Determine the [x, y] coordinate at the center of the cell enclosing the given text.  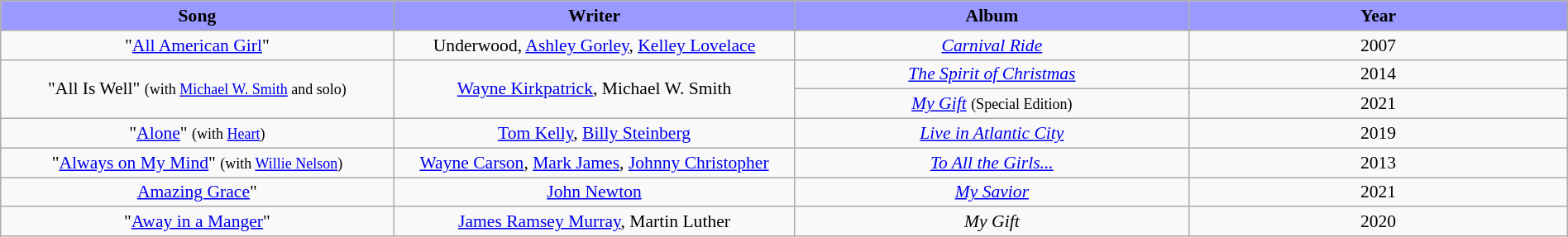
Underwood, Ashley Gorley, Kelley Lovelace [594, 45]
"Away in a Manger" [197, 221]
Song [197, 16]
My Gift (Special Edition) [992, 104]
John Newton [594, 192]
2019 [1378, 133]
2007 [1378, 45]
Tom Kelly, Billy Steinberg [594, 133]
Album [992, 16]
2020 [1378, 221]
The Spirit of Christmas [992, 74]
2013 [1378, 163]
Year [1378, 16]
2014 [1378, 74]
My Savior [992, 192]
Writer [594, 16]
"Always on My Mind" (with Willie Nelson) [197, 163]
My Gift [992, 221]
Wayne Carson, Mark James, Johnny Christopher [594, 163]
"Alone" (with Heart) [197, 133]
Carnival Ride [992, 45]
To All the Girls... [992, 163]
James Ramsey Murray, Martin Luther [594, 221]
"All American Girl" [197, 45]
Wayne Kirkpatrick, Michael W. Smith [594, 89]
Live in Atlantic City [992, 133]
Amazing Grace" [197, 192]
"All Is Well" (with Michael W. Smith and solo) [197, 89]
